From the cell containing the given text, extract its center point as [X, Y] coordinate. 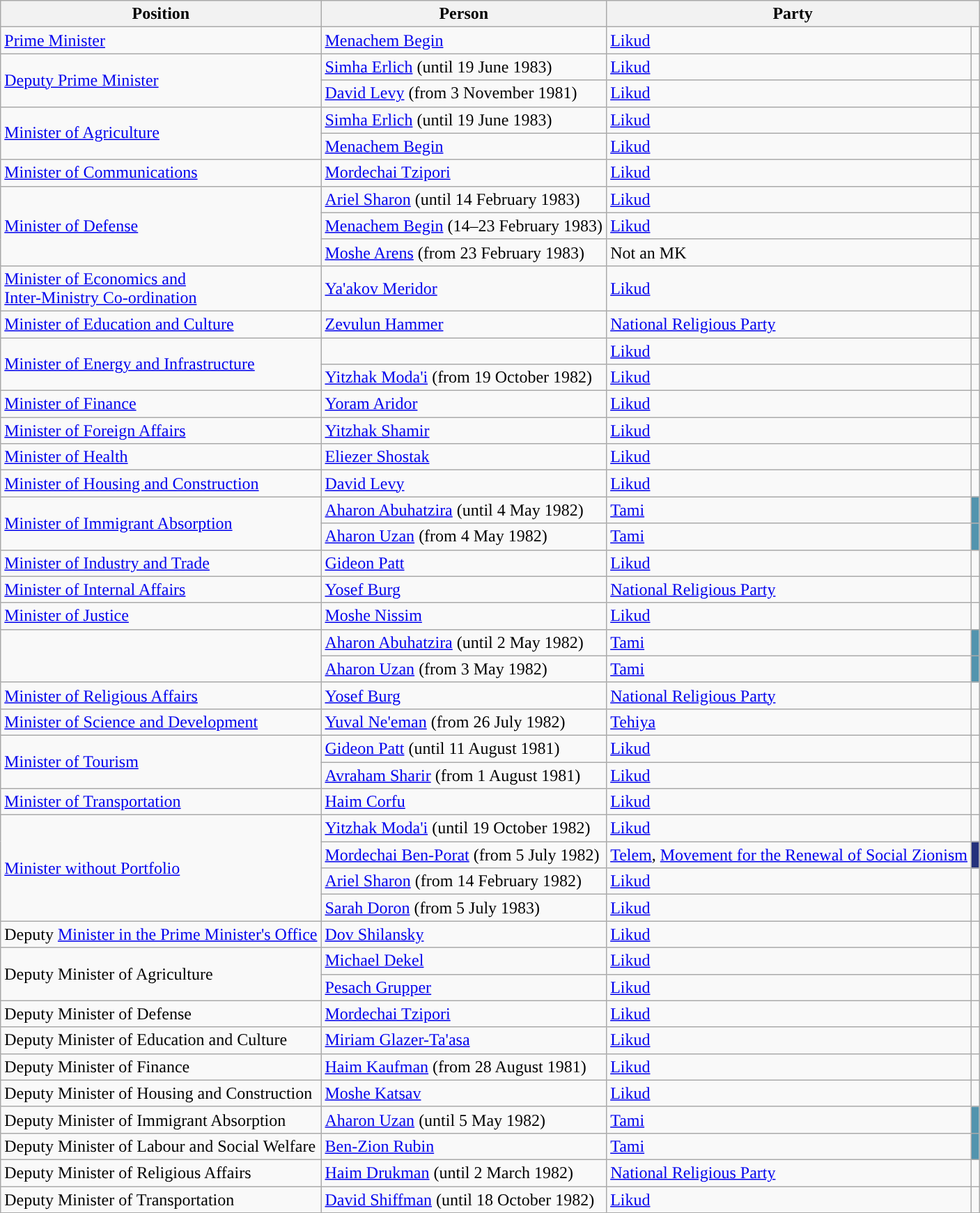
Minister of Economics andInter-Ministry Co-ordination [161, 288]
Deputy Minister of Education and Culture [161, 1040]
Deputy Minister of Labour and Social Welfare [161, 1146]
Minister of Science and Development [161, 722]
Position [161, 14]
Minister without Portfolio [161, 868]
Deputy Minister of Housing and Construction [161, 1093]
Ariel Sharon (until 14 February 1983) [464, 199]
Yoram Aridor [464, 404]
Miriam Glazer-Ta'asa [464, 1040]
Minister of Tourism [161, 762]
Deputy Prime Minister [161, 80]
Moshe Arens (from 23 February 1983) [464, 252]
Aharon Uzan (from 3 May 1982) [464, 669]
Haim Corfu [464, 802]
David Shiffman (until 18 October 1982) [464, 1199]
Minister of Industry and Trade [161, 563]
Minister of Education and Culture [161, 324]
Aharon Uzan (from 4 May 1982) [464, 536]
Ben-Zion Rubin [464, 1146]
Minister of Defense [161, 226]
Minister of Communications [161, 173]
Yuval Ne'eman (from 26 July 1982) [464, 722]
Aharon Abuhatzira (until 4 May 1982) [464, 510]
Moshe Nissim [464, 616]
Person [464, 14]
Yitzhak Shamir [464, 431]
Deputy Minister of Transportation [161, 1199]
Michael Dekel [464, 961]
Haim Drukman (until 2 March 1982) [464, 1173]
Deputy Minister of Immigrant Absorption [161, 1120]
Party [793, 14]
Minister of Health [161, 457]
Gideon Patt [464, 563]
Deputy Minister in the Prime Minister's Office [161, 934]
Pesach Grupper [464, 987]
Minister of Religious Affairs [161, 695]
Not an MK [789, 252]
Moshe Katsav [464, 1093]
Eliezer Shostak [464, 457]
Deputy Minister of Agriculture [161, 974]
Tehiya [789, 722]
Minister of Justice [161, 616]
Yitzhak Moda'i (until 19 October 1982) [464, 828]
Minister of Transportation [161, 802]
Minister of Immigrant Absorption [161, 523]
David Levy (from 3 November 1981) [464, 93]
Minister of Internal Affairs [161, 589]
Mordechai Ben-Porat (from 5 July 1982) [464, 855]
Haim Kaufman (from 28 August 1981) [464, 1067]
Deputy Minister of Finance [161, 1067]
Aharon Uzan (until 5 May 1982) [464, 1120]
Minister of Housing and Construction [161, 484]
Deputy Minister of Religious Affairs [161, 1173]
Zevulun Hammer [464, 324]
Ariel Sharon (from 14 February 1982) [464, 881]
Aharon Abuhatzira (until 2 May 1982) [464, 642]
Minister of Foreign Affairs [161, 431]
Ya'akov Meridor [464, 288]
Minister of Finance [161, 404]
Avraham Sharir (from 1 August 1981) [464, 775]
Yitzhak Moda'i (from 19 October 1982) [464, 378]
Dov Shilansky [464, 934]
Prime Minister [161, 40]
Deputy Minister of Defense [161, 1014]
Minister of Energy and Infrastructure [161, 364]
Sarah Doron (from 5 July 1983) [464, 908]
Menachem Begin (14–23 February 1983) [464, 226]
Minister of Agriculture [161, 133]
Telem, Movement for the Renewal of Social Zionism [789, 855]
David Levy [464, 484]
Gideon Patt (until 11 August 1981) [464, 748]
